Provide the [x, y] coordinate of the cell's center where the given text is located.  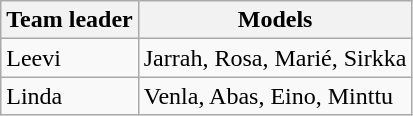
Venla, Abas, Eino, Minttu [275, 96]
Models [275, 20]
Jarrah, Rosa, Marié, Sirkka [275, 58]
Team leader [70, 20]
Leevi [70, 58]
Linda [70, 96]
